Capture the cell that displays the provided text and extract its (X, Y) central coordinate. 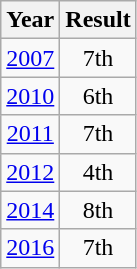
8th (98, 210)
2010 (30, 96)
2012 (30, 172)
4th (98, 172)
2014 (30, 210)
Year (30, 20)
6th (98, 96)
2007 (30, 58)
2011 (30, 134)
2016 (30, 248)
Result (98, 20)
